Locate the cell with the specified text and output its (X, Y) center coordinate. 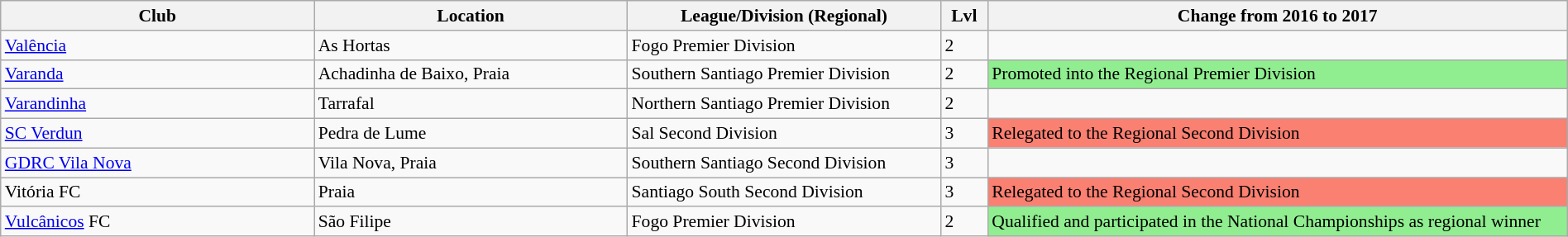
Valência (157, 45)
Sal Second Division (784, 134)
Vila Nova, Praia (471, 163)
Vitória FC (157, 192)
Northern Santiago Premier Division (784, 104)
GDRC Vila Nova (157, 163)
Varanda (157, 74)
Southern Santiago Second Division (784, 163)
Change from 2016 to 2017 (1277, 16)
Tarrafal (471, 104)
Lvl (964, 16)
As Hortas (471, 45)
Varandinha (157, 104)
Vulcânicos FC (157, 222)
Promoted into the Regional Premier Division (1277, 74)
Southern Santiago Premier Division (784, 74)
Location (471, 16)
SC Verdun (157, 134)
Pedra de Lume (471, 134)
Qualified and participated in the National Championships as regional winner (1277, 222)
Praia (471, 192)
Club (157, 16)
São Filipe (471, 222)
Santiago South Second Division (784, 192)
League/Division (Regional) (784, 16)
Achadinha de Baixo, Praia (471, 74)
